Determine the (x, y) coordinate at the center of the cell enclosing the given text.  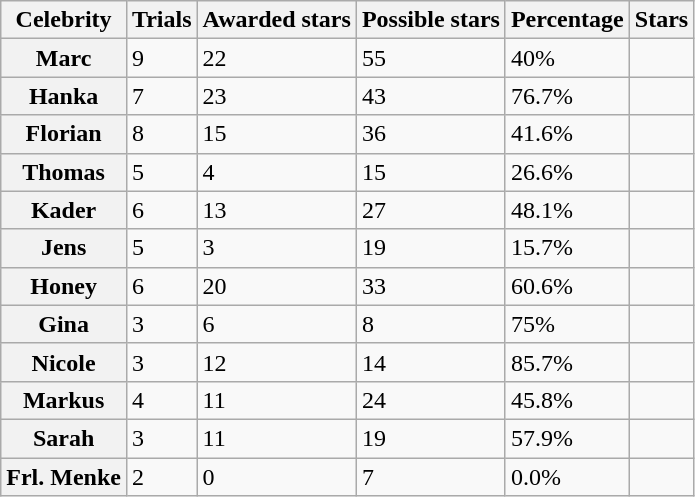
Nicole (64, 362)
85.7% (567, 362)
Frl. Menke (64, 477)
0.0% (567, 477)
Possible stars (430, 20)
9 (162, 58)
Markus (64, 400)
20 (276, 286)
13 (276, 210)
48.1% (567, 210)
0 (276, 477)
40% (567, 58)
Hanka (64, 96)
33 (430, 286)
2 (162, 477)
36 (430, 134)
Sarah (64, 438)
Marc (64, 58)
14 (430, 362)
45.8% (567, 400)
Kader (64, 210)
15.7% (567, 248)
Jens (64, 248)
Trials (162, 20)
24 (430, 400)
12 (276, 362)
57.9% (567, 438)
75% (567, 324)
76.7% (567, 96)
27 (430, 210)
Thomas (64, 172)
Gina (64, 324)
22 (276, 58)
Florian (64, 134)
Stars (661, 20)
41.6% (567, 134)
Honey (64, 286)
Celebrity (64, 20)
23 (276, 96)
43 (430, 96)
60.6% (567, 286)
Percentage (567, 20)
Awarded stars (276, 20)
55 (430, 58)
26.6% (567, 172)
